Determine the [x, y] coordinate at the center of the cell enclosing the given text.  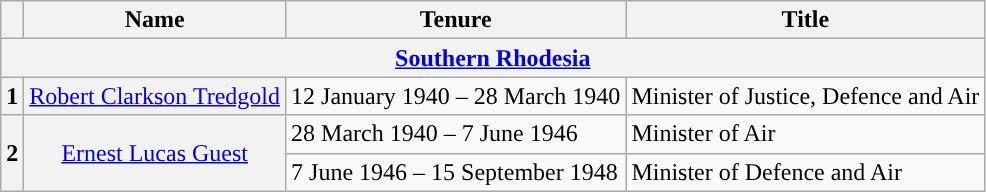
Minister of Defence and Air [806, 172]
Robert Clarkson Tredgold [155, 96]
Title [806, 20]
Minister of Air [806, 134]
Southern Rhodesia [493, 58]
Tenure [456, 20]
Ernest Lucas Guest [155, 153]
2 [12, 153]
Minister of Justice, Defence and Air [806, 96]
28 March 1940 – 7 June 1946 [456, 134]
12 January 1940 – 28 March 1940 [456, 96]
Name [155, 20]
1 [12, 96]
7 June 1946 – 15 September 1948 [456, 172]
